Provide the [X, Y] coordinate of the cell's center where the given text is located.  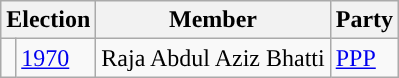
Election [48, 20]
Party [364, 20]
Member [213, 20]
Raja Abdul Aziz Bhatti [213, 58]
1970 [56, 58]
PPP [364, 58]
